Capture the cell that displays the provided text and extract its [X, Y] central coordinate. 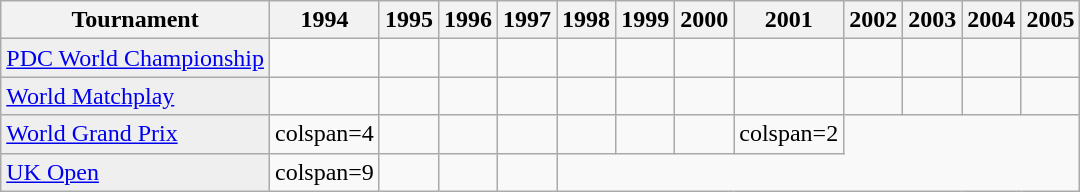
1997 [528, 20]
1996 [468, 20]
2000 [704, 20]
World Matchplay [136, 96]
1994 [324, 20]
2003 [932, 20]
1995 [408, 20]
2004 [992, 20]
UK Open [136, 172]
Tournament [136, 20]
colspan=9 [324, 172]
1999 [646, 20]
2005 [1050, 20]
2001 [789, 20]
PDC World Championship [136, 58]
World Grand Prix [136, 134]
colspan=4 [324, 134]
1998 [586, 20]
colspan=2 [789, 134]
2002 [874, 20]
